Return [X, Y] of the center of cell containing provided text 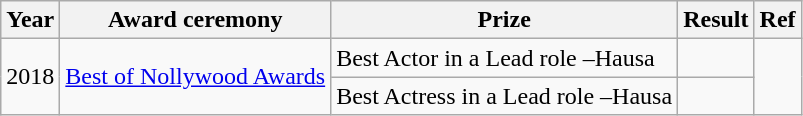
2018 [30, 77]
Result [716, 20]
Best Actor in a Lead role –Hausa [504, 58]
Award ceremony [196, 20]
Year [30, 20]
Ref [778, 20]
Best Actress in a Lead role –Hausa [504, 96]
Best of Nollywood Awards [196, 77]
Prize [504, 20]
